Provide the [X, Y] coordinate of the cell's center where the given text is located.  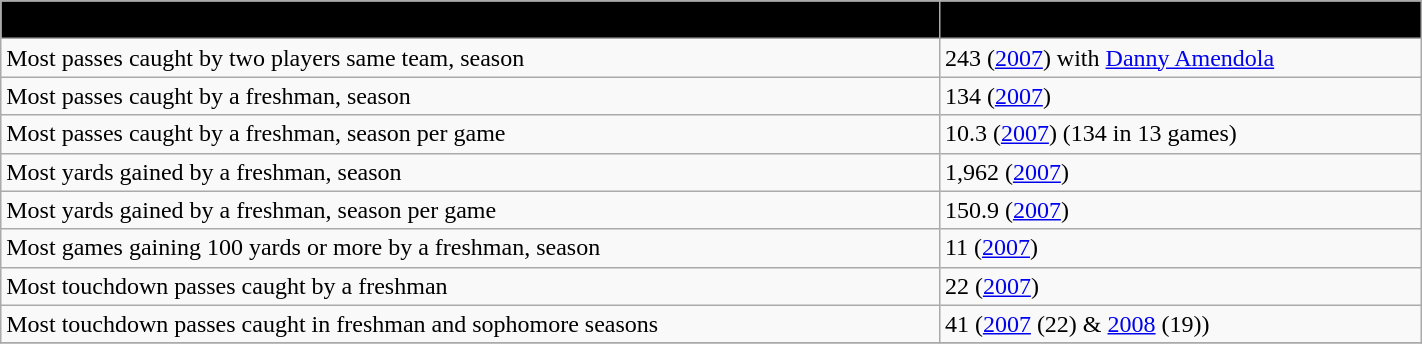
Most touchdown passes caught by a freshman [470, 286]
NCAA record [470, 20]
Statistic [1180, 20]
Most touchdown passes caught in freshman and sophomore seasons [470, 324]
134 (2007) [1180, 96]
11 (2007) [1180, 248]
10.3 (2007) (134 in 13 games) [1180, 134]
243 (2007) with Danny Amendola [1180, 58]
Most passes caught by a freshman, season [470, 96]
Most yards gained by a freshman, season per game [470, 210]
Most games gaining 100 yards or more by a freshman, season [470, 248]
Most passes caught by a freshman, season per game [470, 134]
1,962 (2007) [1180, 172]
41 (2007 (22) & 2008 (19)) [1180, 324]
150.9 (2007) [1180, 210]
22 (2007) [1180, 286]
Most yards gained by a freshman, season [470, 172]
Most passes caught by two players same team, season [470, 58]
